Search for the cell housing the specified text and yield its (x, y) center coordinate. 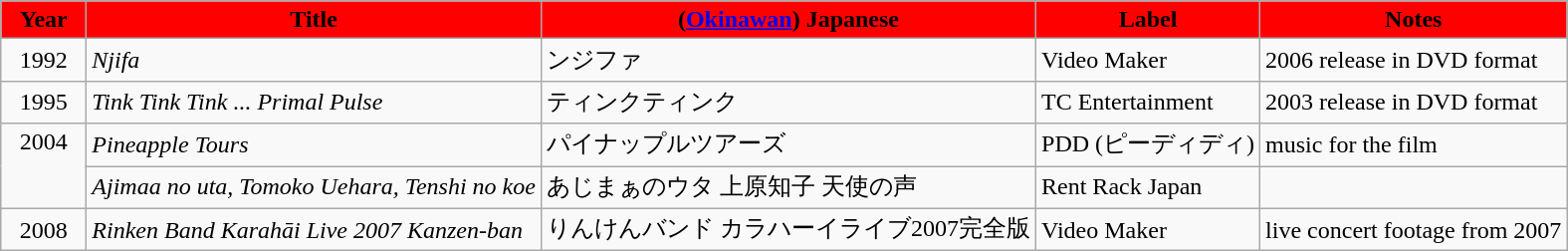
2006 release in DVD format (1414, 60)
2004 (44, 165)
1992 (44, 60)
Tink Tink Tink ... Primal Pulse (315, 102)
Rinken Band Karahāi Live 2007 Kanzen-ban (315, 229)
パイナップルツアーズ (788, 145)
1995 (44, 102)
(Okinawan) Japanese (788, 20)
live concert footage from 2007 (1414, 229)
2008 (44, 229)
2003 release in DVD format (1414, 102)
PDD (ピーディディ) (1149, 145)
ンジファ (788, 60)
りんけんバンド カラハーイライブ2007完全版 (788, 229)
Notes (1414, 20)
Njifa (315, 60)
Pineapple Tours (315, 145)
Title (315, 20)
Rent Rack Japan (1149, 187)
music for the film (1414, 145)
あじまぁのウタ 上原知子 天使の声 (788, 187)
Year (44, 20)
Ajimaa no uta, Tomoko Uehara, Tenshi no koe (315, 187)
TC Entertainment (1149, 102)
Label (1149, 20)
ティンクティンク (788, 102)
